Return the (x, y) coordinate for the center point of the cell that contains the specified text.  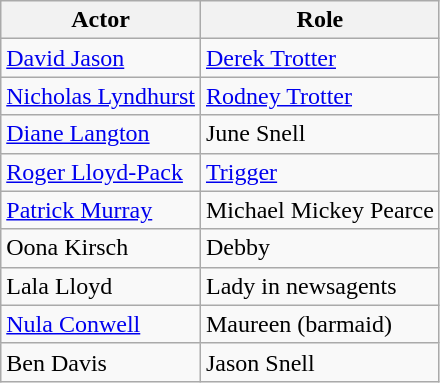
June Snell (320, 134)
Lala Lloyd (101, 286)
Roger Lloyd-Pack (101, 172)
Maureen (barmaid) (320, 324)
Rodney Trotter (320, 96)
David Jason (101, 58)
Nicholas Lyndhurst (101, 96)
Oona Kirsch (101, 248)
Diane Langton (101, 134)
Derek Trotter (320, 58)
Actor (101, 20)
Nula Conwell (101, 324)
Jason Snell (320, 362)
Patrick Murray (101, 210)
Debby (320, 248)
Trigger (320, 172)
Michael Mickey Pearce (320, 210)
Ben Davis (101, 362)
Lady in newsagents (320, 286)
Role (320, 20)
